From the cell containing the given text, extract its center point as [X, Y] coordinate. 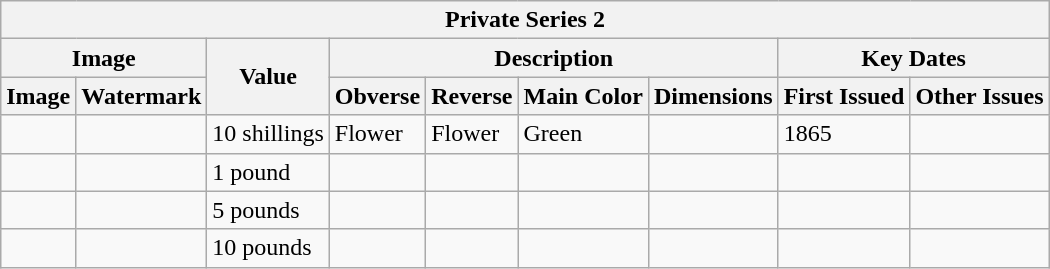
1865 [844, 134]
Green [583, 134]
Other Issues [980, 96]
10 shillings [268, 134]
5 pounds [268, 210]
10 pounds [268, 248]
1 pound [268, 172]
Main Color [583, 96]
Value [268, 77]
First Issued [844, 96]
Private Series 2 [525, 20]
Key Dates [914, 58]
Obverse [377, 96]
Watermark [142, 96]
Description [554, 58]
Dimensions [713, 96]
Reverse [472, 96]
